Capture the cell that displays the provided text and extract its [X, Y] central coordinate. 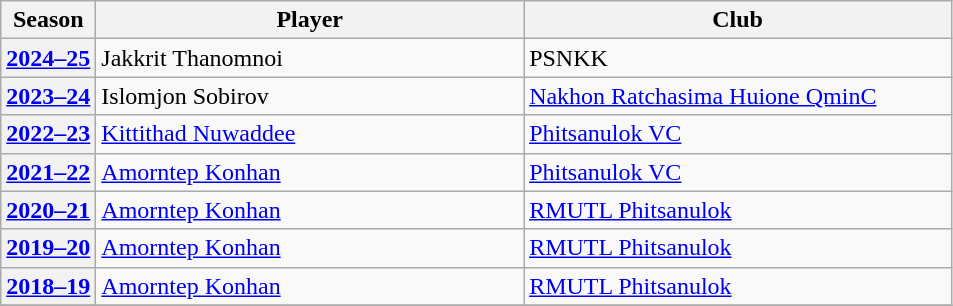
Season [48, 20]
Jakkrit Thanomnoi [310, 58]
2018–19 [48, 286]
PSNKK [738, 58]
Player [310, 20]
Islomjon Sobirov [310, 96]
2020–21 [48, 210]
2024–25 [48, 58]
2019–20 [48, 248]
2021–22 [48, 172]
Club [738, 20]
2022–23 [48, 134]
2023–24 [48, 96]
Nakhon Ratchasima Huione QminC [738, 96]
Kittithad Nuwaddee [310, 134]
